Return the [x, y] coordinate for the center point of the cell that contains the specified text.  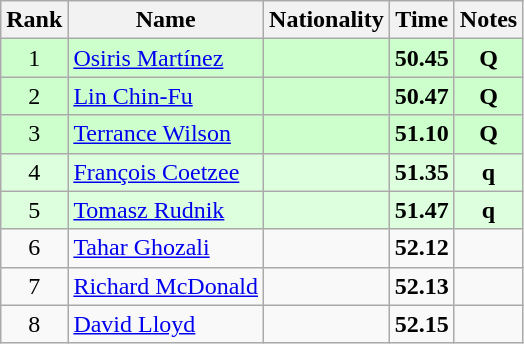
50.47 [422, 96]
Nationality [327, 20]
52.13 [422, 286]
6 [34, 248]
52.15 [422, 324]
Rank [34, 20]
François Coetzee [166, 172]
David Lloyd [166, 324]
Osiris Martínez [166, 58]
Lin Chin-Fu [166, 96]
Tomasz Rudnik [166, 210]
2 [34, 96]
Name [166, 20]
8 [34, 324]
50.45 [422, 58]
Richard McDonald [166, 286]
52.12 [422, 248]
4 [34, 172]
Notes [488, 20]
Time [422, 20]
51.47 [422, 210]
1 [34, 58]
3 [34, 134]
51.35 [422, 172]
5 [34, 210]
7 [34, 286]
Terrance Wilson [166, 134]
51.10 [422, 134]
Tahar Ghozali [166, 248]
